Pinpoint the cell where the given text exists, returning its (x, y) midpoint coordinate. 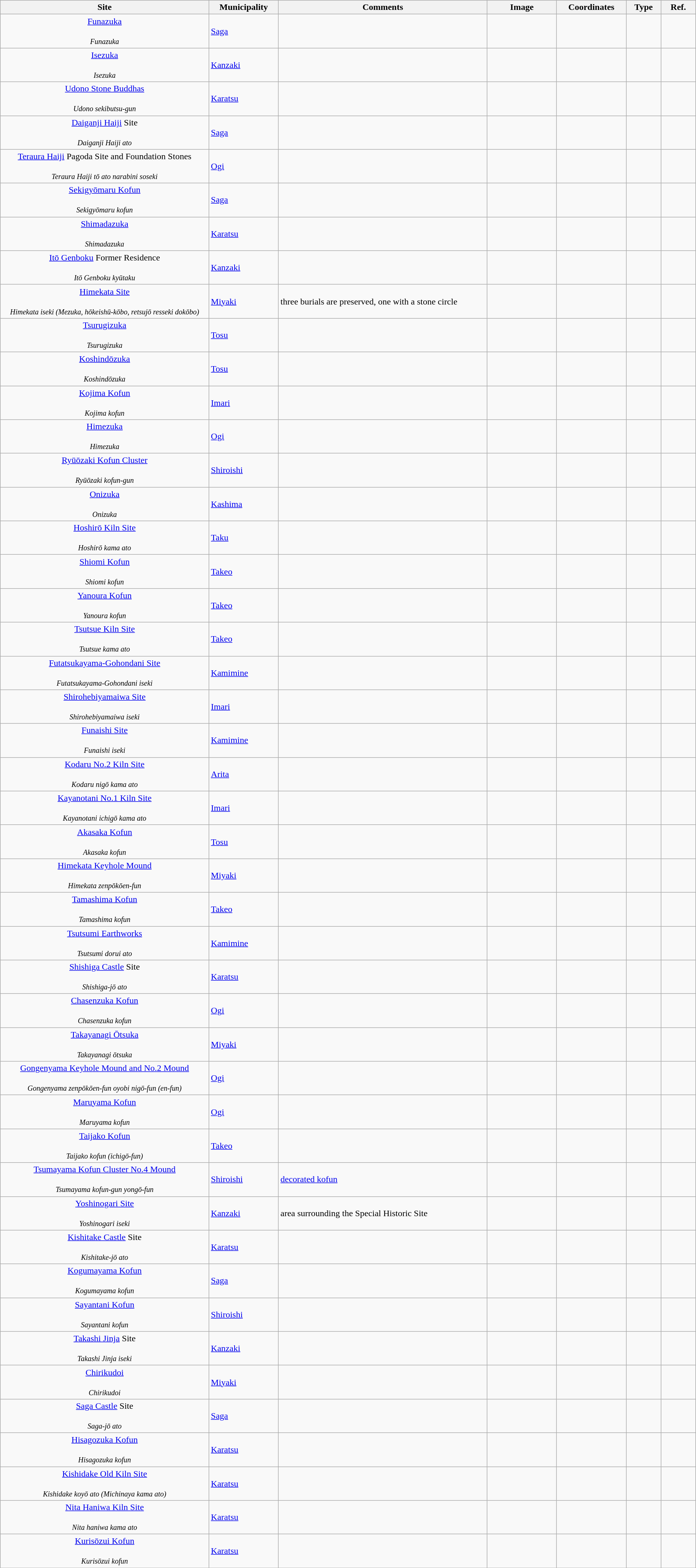
Kayanotani No.1 Kiln SiteKayanotani ichigō kama ato (105, 808)
Himekata SiteHimekata iseki (Mezuka, hōkeishū-kōbo, retsujō resseki dokōbo) (105, 301)
Kurisōzui KofunKurisōzui kofun (105, 1551)
Taijako KofunTaijako kofun (ichigō-fun) (105, 1146)
Kishidake Old Kiln SiteKishidake koyō ato (Michinaya kama ato) (105, 1484)
Itō Genboku Former ResidenceItō Genboku kyūtaku (105, 267)
OnizukaOnizuka (105, 504)
HimezukaHimezuka (105, 437)
Tsutsumi EarthworksTsutsumi dorui ato (105, 943)
Municipality (244, 7)
Yanoura KofunYanoura kofun (105, 605)
Gongenyama Keyhole Mound and No.2 MoundGongenyama zenpōkōen-fun oyobi nigō-fun (en-fun) (105, 1078)
Coordinates (591, 7)
Sayantani KofunSayantani kofun (105, 1314)
Comments (383, 7)
Sekigyōmaru KofunSekigyōmaru kofun (105, 200)
Shirohebiyamaiwa SiteShirohebiyamaiwa iseki (105, 707)
Takashi Jinja SiteTakashi Jinja iseki (105, 1348)
Kogumayama KofunKogumayama kofun (105, 1281)
Tamashima KofunTamashima kofun (105, 909)
Funaishi SiteFunaishi iseki (105, 740)
Daiganji Haiji SiteDaiganji Haiji ato (105, 132)
Kashima (244, 504)
Arita (244, 774)
Udono Stone BuddhasUdono sekibutsu-gun (105, 99)
Tsutsue Kiln SiteTsutsue kama ato (105, 639)
Yoshinogari SiteYoshinogari iseki (105, 1213)
Kodaru No.2 Kiln SiteKodaru nigō kama ato (105, 774)
Teraura Haiji Pagoda Site and Foundation StonesTeraura Haiji tō ato narabini soseki (105, 166)
Hoshirō Kiln SiteHoshirō kama ato (105, 538)
ShimadazukaShimadazuka (105, 234)
Kishitake Castle SiteKishitake-jō ato (105, 1247)
three burials are preserved, one with a stone circle (383, 301)
Takayanagi ŌtsukaTakayanagi ōtsuka (105, 1044)
Image (522, 7)
Site (105, 7)
Shishiga Castle SiteShishiga-jō ato (105, 977)
Shiomi KofunShiomi kofun (105, 572)
Hisagozuka KofunHisagozuka kofun (105, 1450)
FunazukaFunazuka (105, 31)
area surrounding the Special Historic Site (383, 1213)
Futatsukayama-Gohondani SiteFutatsukayama-Gohondani iseki (105, 673)
Chasenzuka KofunChasenzuka kofun (105, 1011)
Himekata Keyhole MoundHimekata zenpōkōen-fun (105, 875)
KoshindōzukaKoshindōzuka (105, 369)
Taku (244, 538)
Type (644, 7)
Ref. (678, 7)
TsurugizukaTsurugizuka (105, 335)
decorated kofun (383, 1179)
Tsumayama Kofun Cluster No.4 MoundTsumayama kofun-gun yongō-fun (105, 1179)
Ryūōzaki Kofun ClusterRyūōzaki kofun-gun (105, 470)
Kojima KofunKojima kofun (105, 403)
IsezukaIsezuka (105, 65)
Maruyama KofunMaruyama kofun (105, 1112)
Saga Castle SiteSaga-jō ato (105, 1416)
ChirikudoiChirikudoi (105, 1382)
Akasaka KofunAkasaka kofun (105, 842)
Nita Haniwa Kiln SiteNita haniwa kama ato (105, 1517)
